From the cell containing the given text, extract its center point as (X, Y) coordinate. 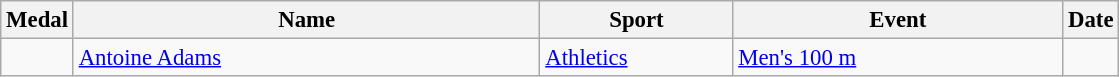
Event (898, 20)
Sport (636, 20)
Athletics (636, 58)
Name (306, 20)
Men's 100 m (898, 58)
Medal (38, 20)
Date (1091, 20)
Antoine Adams (306, 58)
